Find where the given text appears and provide that cell's center as [X, Y] coordinate. 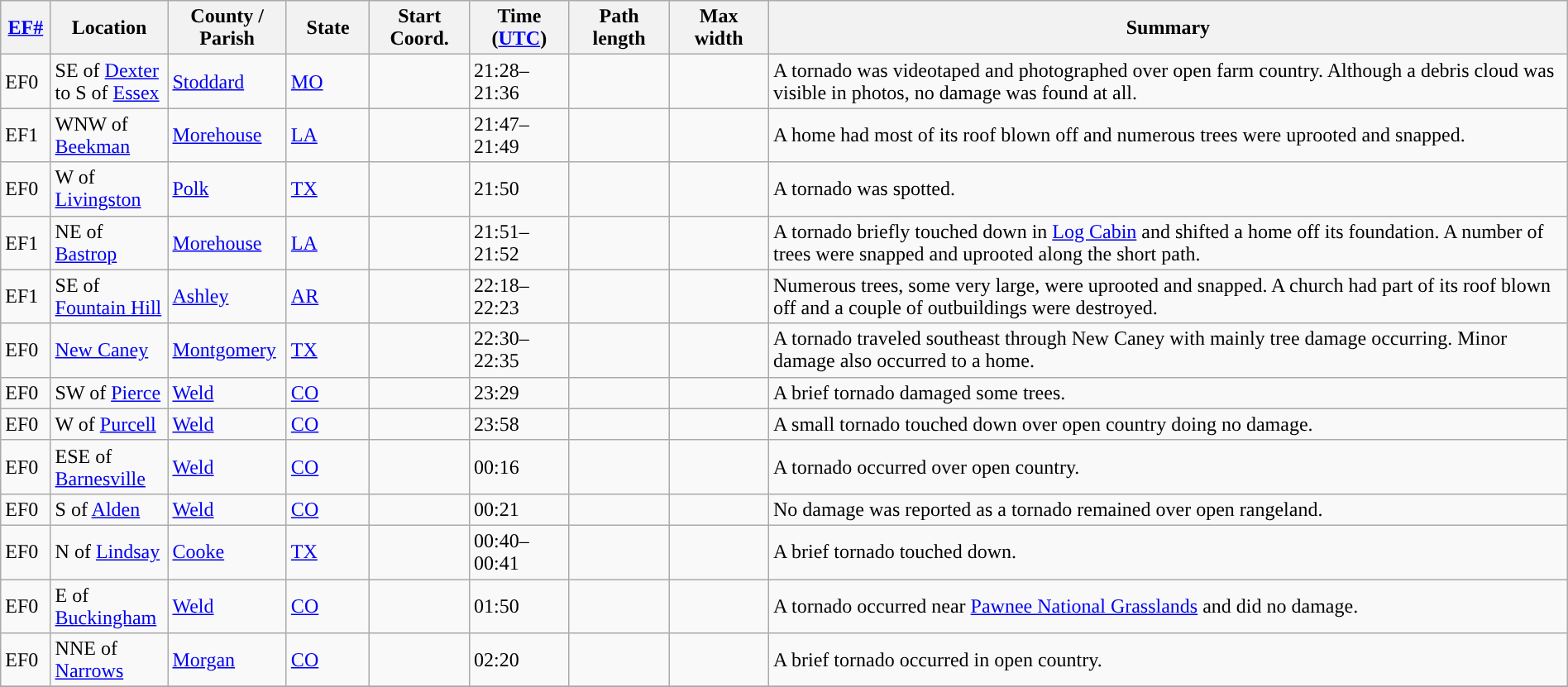
A brief tornado damaged some trees. [1169, 393]
Ashley [227, 296]
W of Purcell [109, 424]
Morgan [227, 660]
A tornado traveled southeast through New Caney with mainly tree damage occurring. Minor damage also occurred to a home. [1169, 351]
00:16 [519, 466]
SE of Dexter to S of Essex [109, 81]
21:28–21:36 [519, 81]
21:50 [519, 188]
22:18–22:23 [519, 296]
A tornado was videotaped and photographed over open farm country. Although a debris cloud was visible in photos, no damage was found at all. [1169, 81]
SW of Pierce [109, 393]
02:20 [519, 660]
EF# [26, 28]
MO [327, 81]
E of Buckingham [109, 605]
Summary [1169, 28]
NE of Bastrop [109, 243]
W of Livingston [109, 188]
00:40–00:41 [519, 552]
WNW of Beekman [109, 136]
State [327, 28]
Montgomery [227, 351]
Location [109, 28]
21:47–21:49 [519, 136]
A tornado occurred near Pawnee National Grasslands and did no damage. [1169, 605]
NNE of Narrows [109, 660]
New Caney [109, 351]
22:30–22:35 [519, 351]
Stoddard [227, 81]
A tornado briefly touched down in Log Cabin and shifted a home off its foundation. A number of trees were snapped and uprooted along the short path. [1169, 243]
21:51–21:52 [519, 243]
A home had most of its roof blown off and numerous trees were uprooted and snapped. [1169, 136]
Numerous trees, some very large, were uprooted and snapped. A church had part of its roof blown off and a couple of outbuildings were destroyed. [1169, 296]
A brief tornado occurred in open country. [1169, 660]
A brief tornado touched down. [1169, 552]
A small tornado touched down over open country doing no damage. [1169, 424]
No damage was reported as a tornado remained over open rangeland. [1169, 509]
Start Coord. [420, 28]
23:58 [519, 424]
Path length [619, 28]
Polk [227, 188]
00:21 [519, 509]
SE of Fountain Hill [109, 296]
Max width [719, 28]
S of Alden [109, 509]
ESE of Barnesville [109, 466]
A tornado was spotted. [1169, 188]
N of Lindsay [109, 552]
Cooke [227, 552]
County / Parish [227, 28]
23:29 [519, 393]
AR [327, 296]
01:50 [519, 605]
A tornado occurred over open country. [1169, 466]
Time (UTC) [519, 28]
